Locate the cell with the specified text and output its [X, Y] center coordinate. 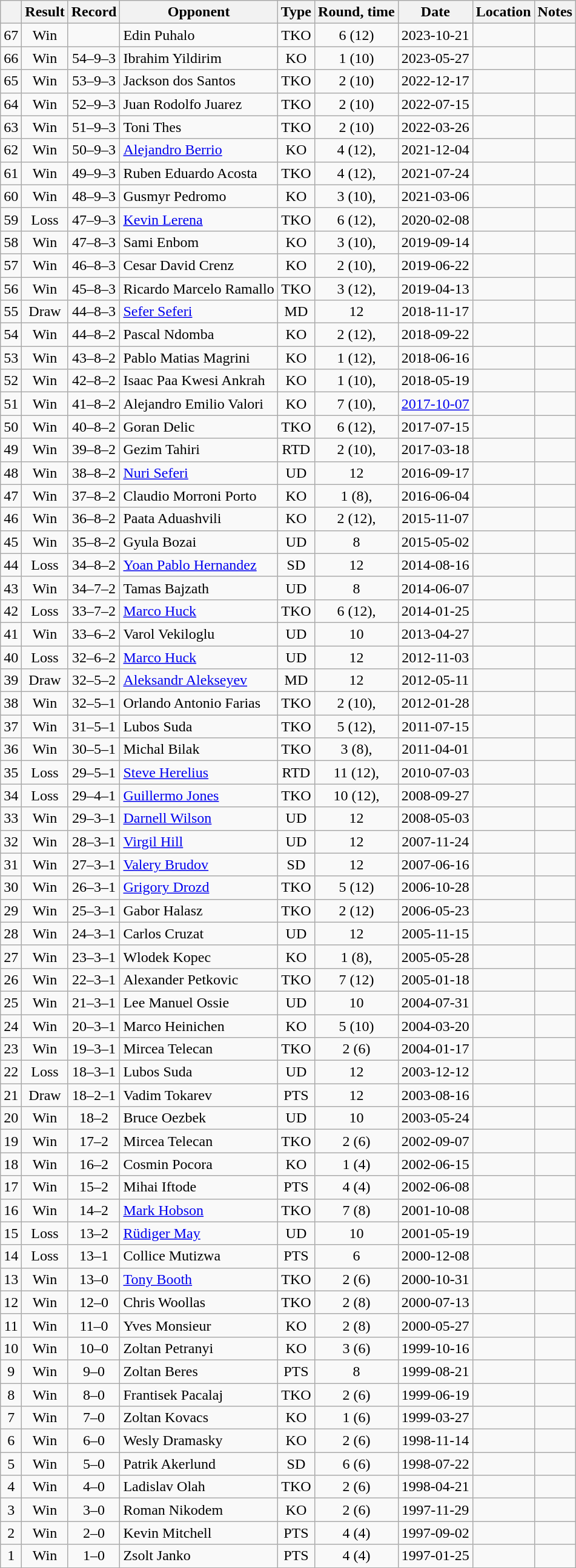
Kevin Mitchell [199, 1533]
44–8–2 [94, 335]
1998-04-21 [435, 1487]
27 [11, 957]
2002-06-08 [435, 1187]
Carlos Cruzat [199, 934]
1998-07-22 [435, 1464]
Sefer Seferi [199, 312]
Patrik Akerlund [199, 1464]
3 (6) [357, 1348]
2022-12-17 [435, 81]
Alejandro Emilio Valori [199, 404]
2008-09-27 [435, 796]
1–0 [94, 1556]
2012-01-28 [435, 703]
32–5–1 [94, 703]
1 (10), [357, 381]
Date [435, 12]
2018-05-19 [435, 381]
Alexander Petkovic [199, 980]
Rüdiger May [199, 1233]
2001-05-19 [435, 1233]
2011-07-15 [435, 726]
41–8–2 [94, 404]
2005-01-18 [435, 980]
8–0 [94, 1394]
23 [11, 1049]
1999-10-16 [435, 1348]
39–8–2 [94, 450]
35–8–2 [94, 542]
2011-04-01 [435, 749]
33–7–2 [94, 611]
54 [11, 335]
34–8–2 [94, 565]
19 [11, 1141]
Grigory Drozd [199, 888]
49–9–3 [94, 173]
45–8–3 [94, 289]
57 [11, 265]
48 [11, 473]
Sami Enbom [199, 242]
61 [11, 173]
19–3–1 [94, 1049]
Gyula Bozai [199, 542]
29–5–1 [94, 772]
Isaac Paa Kwesi Ankrah [199, 381]
2020-02-08 [435, 219]
2000-10-31 [435, 1279]
3–0 [94, 1510]
2016-09-17 [435, 473]
Guillermo Jones [199, 796]
3 (12), [357, 289]
Yoan Pablo Hernandez [199, 565]
47–9–3 [94, 219]
13–0 [94, 1279]
2012-11-03 [435, 657]
14–2 [94, 1210]
50 [11, 427]
2006-10-28 [435, 888]
Goran Delic [199, 427]
Varol Vekiloglu [199, 634]
6 (6) [357, 1464]
44 [11, 565]
2004-03-20 [435, 1026]
45 [11, 542]
Cesar David Crenz [199, 265]
6 (12) [357, 35]
1999-06-19 [435, 1394]
2–0 [94, 1533]
31–5–1 [94, 726]
26–3–1 [94, 888]
2018-11-17 [435, 312]
38–8–2 [94, 473]
2003-12-12 [435, 1072]
5 (12) [357, 888]
60 [11, 196]
21–3–1 [94, 1003]
1 (4) [357, 1164]
Gusmyr Pedromo [199, 196]
Cosmin Pocora [199, 1164]
Tony Booth [199, 1279]
54–9–3 [94, 58]
2014-06-07 [435, 588]
Vadim Tokarev [199, 1095]
32–5–2 [94, 680]
4 [11, 1487]
22–3–1 [94, 980]
Ladislav Olah [199, 1487]
Ibrahim Yildirim [199, 58]
28 [11, 934]
2000-12-08 [435, 1256]
Pablo Matias Magrini [199, 358]
Darnell Wilson [199, 819]
2003-05-24 [435, 1118]
7 (8) [357, 1210]
1 (10) [357, 58]
2022-03-26 [435, 127]
2023-05-27 [435, 58]
42 [11, 611]
13–2 [94, 1233]
1999-08-21 [435, 1371]
18 [11, 1164]
2004-07-31 [435, 1003]
36–8–2 [94, 519]
20–3–1 [94, 1026]
2014-01-25 [435, 611]
38 [11, 703]
32–6–2 [94, 657]
55 [11, 312]
2000-07-13 [435, 1302]
24 [11, 1026]
20 [11, 1118]
1999-03-27 [435, 1418]
17–2 [94, 1141]
58 [11, 242]
Paata Aduashvili [199, 519]
67 [11, 35]
Edin Puhalo [199, 35]
47–8–3 [94, 242]
2015-05-02 [435, 542]
1997-09-02 [435, 1533]
7 [11, 1418]
Location [503, 12]
Aleksandr Alekseyev [199, 680]
11–0 [94, 1325]
1 (6) [357, 1418]
Toni Thes [199, 127]
51 [11, 404]
10–0 [94, 1348]
2017-07-15 [435, 427]
11 [11, 1325]
2016-06-04 [435, 496]
17 [11, 1187]
29–3–1 [94, 819]
Bruce Oezbek [199, 1118]
44–8–3 [94, 312]
1997-01-25 [435, 1556]
Gezim Tahiri [199, 450]
Zsolt Janko [199, 1556]
Notes [555, 12]
2010-07-03 [435, 772]
5 (12), [357, 726]
Pascal Ndomba [199, 335]
33–6–2 [94, 634]
Gabor Halasz [199, 911]
Zoltan Kovacs [199, 1418]
2015-11-07 [435, 519]
16–2 [94, 1164]
56 [11, 289]
43–8–2 [94, 358]
7 (12) [357, 980]
Alejandro Berrio [199, 150]
Type [296, 12]
12–0 [94, 1302]
25–3–1 [94, 911]
41 [11, 634]
51–9–3 [94, 127]
1998-11-14 [435, 1441]
5 (10) [357, 1026]
35 [11, 772]
Mihai Iftode [199, 1187]
Ricardo Marcelo Ramallo [199, 289]
Ruben Eduardo Acosta [199, 173]
Round, time [357, 12]
5 [11, 1464]
Orlando Antonio Farias [199, 703]
Virgil Hill [199, 842]
23–3–1 [94, 957]
2 (12) [357, 911]
Yves Monsieur [199, 1325]
Record [94, 12]
Juan Rodolfo Juarez [199, 104]
15–2 [94, 1187]
63 [11, 127]
49 [11, 450]
5–0 [94, 1464]
2013-04-27 [435, 634]
47 [11, 496]
11 (12), [357, 772]
2008-05-03 [435, 819]
Result [45, 12]
2002-09-07 [435, 1141]
Opponent [199, 12]
Zoltan Beres [199, 1371]
32 [11, 842]
62 [11, 150]
2012-05-11 [435, 680]
Lee Manuel Ossie [199, 1003]
37 [11, 726]
Frantisek Pacalaj [199, 1394]
2022-07-15 [435, 104]
Tamas Bajzath [199, 588]
3 [11, 1510]
53 [11, 358]
2014-08-16 [435, 565]
Roman Nikodem [199, 1510]
2002-06-15 [435, 1164]
29–4–1 [94, 796]
14 [11, 1256]
3 (8), [357, 749]
31 [11, 865]
27–3–1 [94, 865]
39 [11, 680]
2007-11-24 [435, 842]
2021-12-04 [435, 150]
30–5–1 [94, 749]
40 [11, 657]
Jackson dos Santos [199, 81]
2003-08-16 [435, 1095]
21 [11, 1095]
7–0 [94, 1418]
Collice Mutizwa [199, 1256]
2021-07-24 [435, 173]
Chris Woollas [199, 1302]
7 (10), [357, 404]
Claudio Morroni Porto [199, 496]
43 [11, 588]
42–8–2 [94, 381]
59 [11, 219]
64 [11, 104]
2017-03-18 [435, 450]
Zoltan Petranyi [199, 1348]
2023-10-21 [435, 35]
34–7–2 [94, 588]
Valery Brudov [199, 865]
Nuri Seferi [199, 473]
2018-06-16 [435, 358]
18–2 [94, 1118]
52–9–3 [94, 104]
2001-10-08 [435, 1210]
2019-09-14 [435, 242]
9–0 [94, 1371]
Kevin Lerena [199, 219]
46 [11, 519]
1997-11-29 [435, 1510]
46–8–3 [94, 265]
2018-09-22 [435, 335]
36 [11, 749]
2000-05-27 [435, 1325]
30 [11, 888]
Steve Herelius [199, 772]
65 [11, 81]
22 [11, 1072]
1 (12), [357, 358]
52 [11, 381]
33 [11, 819]
26 [11, 980]
2006-05-23 [435, 911]
66 [11, 58]
2 [11, 1533]
Michal Bilak [199, 749]
2019-06-22 [435, 265]
15 [11, 1233]
2005-05-28 [435, 957]
50–9–3 [94, 150]
28–3–1 [94, 842]
53–9–3 [94, 81]
2004-01-17 [435, 1049]
2019-04-13 [435, 289]
13–1 [94, 1256]
2007-06-16 [435, 865]
37–8–2 [94, 496]
24–3–1 [94, 934]
48–9–3 [94, 196]
34 [11, 796]
25 [11, 1003]
Wesly Dramasky [199, 1441]
29 [11, 911]
Marco Heinichen [199, 1026]
2021-03-06 [435, 196]
6–0 [94, 1441]
2005-11-15 [435, 934]
13 [11, 1279]
9 [11, 1371]
2017-10-07 [435, 404]
4–0 [94, 1487]
10 (12), [357, 796]
18–3–1 [94, 1072]
Wlodek Kopec [199, 957]
18–2–1 [94, 1095]
16 [11, 1210]
40–8–2 [94, 427]
Mark Hobson [199, 1210]
1 [11, 1556]
